For the text-containing cell, return its midpoint in (x, y) coordinate format. 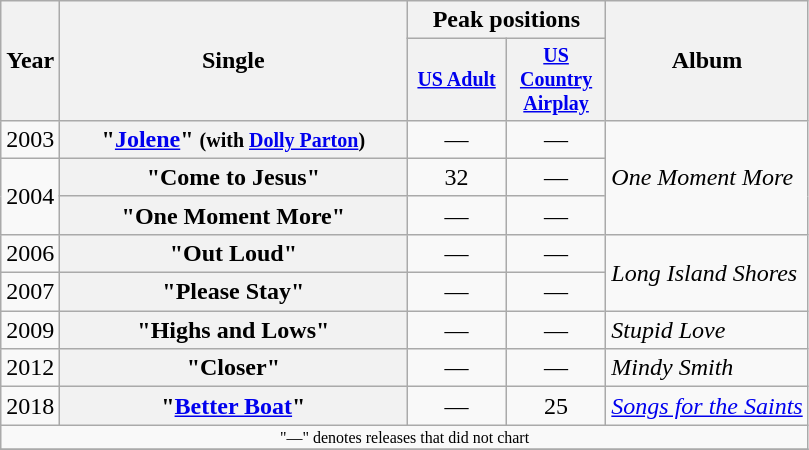
2006 (30, 253)
2012 (30, 368)
"Come to Jesus" (234, 177)
Songs for the Saints (707, 406)
2009 (30, 330)
One Moment More (707, 177)
US CountryAirplay (556, 80)
Peak positions (506, 20)
"One Moment More" (234, 215)
32 (456, 177)
2003 (30, 139)
2004 (30, 196)
2007 (30, 292)
Stupid Love (707, 330)
Mindy Smith (707, 368)
Single (234, 61)
"—" denotes releases that did not chart (404, 437)
"Out Loud" (234, 253)
US Adult (456, 80)
2018 (30, 406)
25 (556, 406)
"Jolene" (with Dolly Parton) (234, 139)
"Better Boat" (234, 406)
Long Island Shores (707, 272)
Year (30, 61)
Album (707, 61)
"Highs and Lows" (234, 330)
"Please Stay" (234, 292)
"Closer" (234, 368)
